Return (X, Y) of the center of cell containing provided text 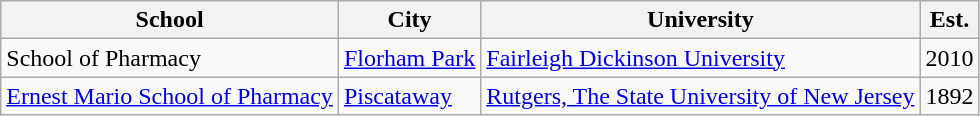
University (700, 20)
Florham Park (409, 58)
Ernest Mario School of Pharmacy (170, 96)
Piscataway (409, 96)
Fairleigh Dickinson University (700, 58)
2010 (950, 58)
Rutgers, The State University of New Jersey (700, 96)
City (409, 20)
School (170, 20)
Est. (950, 20)
School of Pharmacy (170, 58)
1892 (950, 96)
